Determine the [X, Y] coordinate at the center of the cell enclosing the given text.  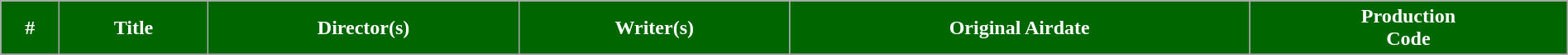
Title [134, 28]
Writer(s) [655, 28]
Original Airdate [1020, 28]
Director(s) [363, 28]
# [30, 28]
ProductionCode [1409, 28]
